Provide the [x, y] coordinate of the cell's center where the given text is located.  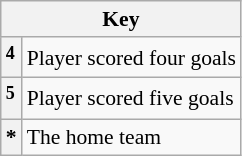
The home team [132, 137]
* [12, 137]
Player scored five goals [132, 98]
5 [12, 98]
4 [12, 58]
Key [121, 19]
Player scored four goals [132, 58]
